Return the (x, y) coordinate for the center point of the cell that contains the specified text.  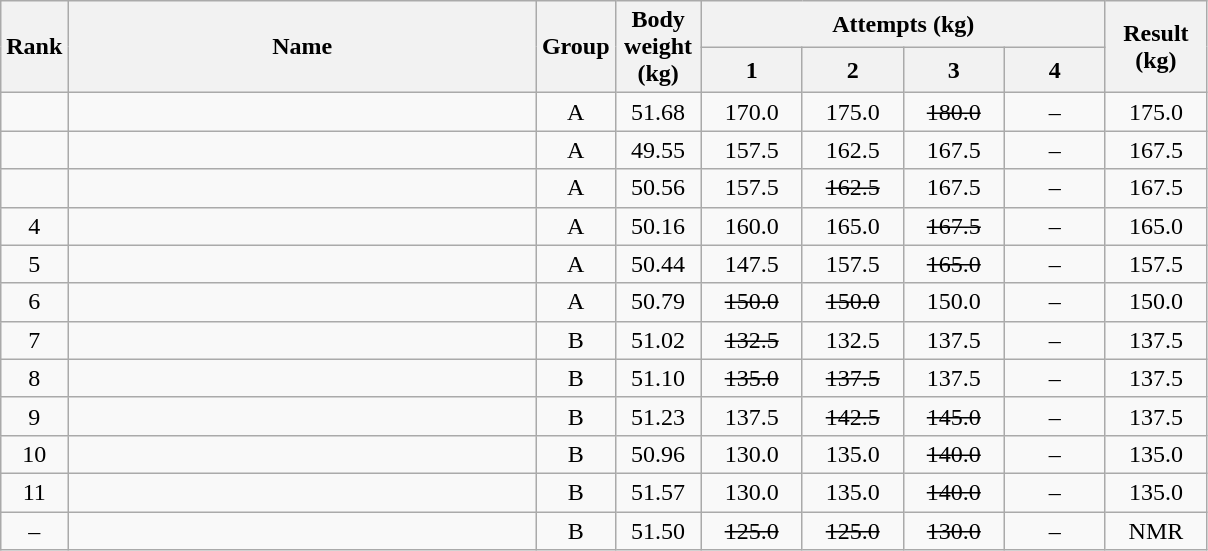
3 (954, 70)
147.5 (752, 264)
7 (34, 340)
51.02 (658, 340)
Attempts (kg) (903, 24)
142.5 (852, 416)
6 (34, 302)
51.10 (658, 378)
51.57 (658, 492)
9 (34, 416)
170.0 (752, 112)
Group (576, 47)
8 (34, 378)
160.0 (752, 226)
Body weight (kg) (658, 47)
50.56 (658, 188)
145.0 (954, 416)
50.16 (658, 226)
50.79 (658, 302)
Name (302, 47)
50.44 (658, 264)
2 (852, 70)
11 (34, 492)
10 (34, 454)
NMR (1156, 531)
51.50 (658, 531)
1 (752, 70)
49.55 (658, 150)
180.0 (954, 112)
Result (kg) (1156, 47)
50.96 (658, 454)
51.23 (658, 416)
5 (34, 264)
Rank (34, 47)
51.68 (658, 112)
